From the cell containing the given text, extract its center point as [x, y] coordinate. 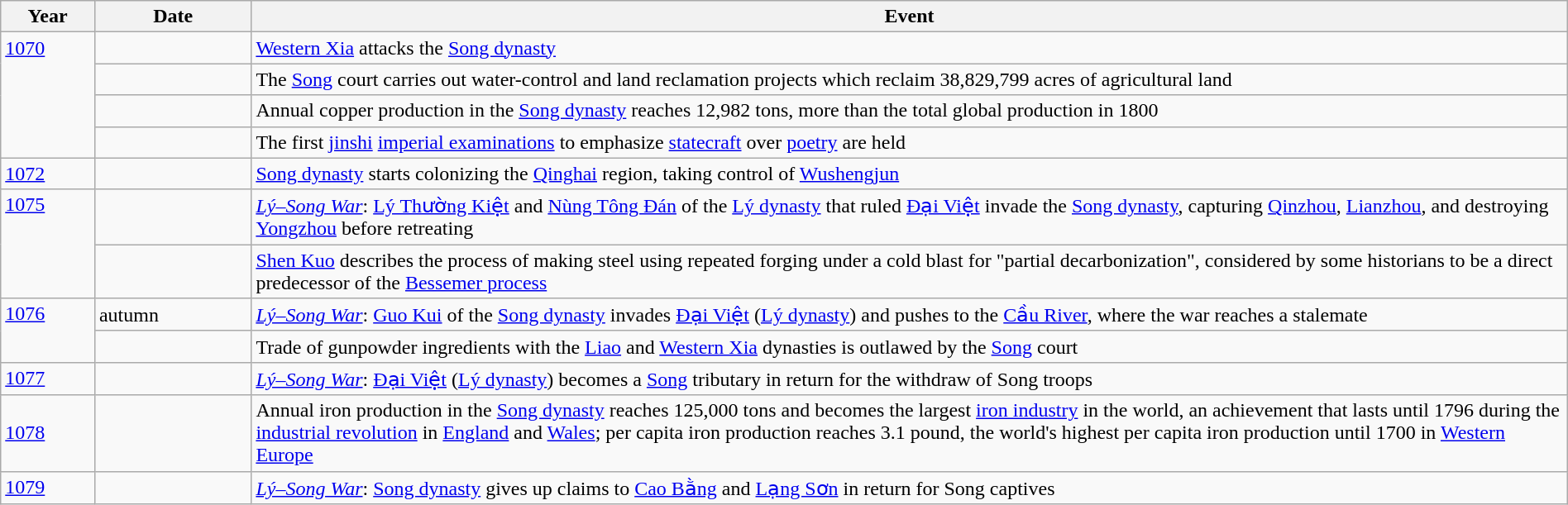
Annual copper production in the Song dynasty reaches 12,982 tons, more than the total global production in 1800 [910, 111]
1075 [48, 244]
1072 [48, 174]
Western Xia attacks the Song dynasty [910, 48]
1078 [48, 433]
The Song court carries out water-control and land reclamation projects which reclaim 38,829,799 acres of agricultural land [910, 79]
The first jinshi imperial examinations to emphasize statecraft over poetry are held [910, 142]
1079 [48, 488]
Lý–Song War: Song dynasty gives up claims to Cao Bằng and Lạng Sơn in return for Song captives [910, 488]
1077 [48, 379]
Event [910, 17]
Song dynasty starts colonizing the Qinghai region, taking control of Wushengjun [910, 174]
1076 [48, 331]
1070 [48, 95]
Lý–Song War: Guo Kui of the Song dynasty invades Đại Việt (Lý dynasty) and pushes to the Cầu River, where the war reaches a stalemate [910, 315]
Lý–Song War: Đại Việt (Lý dynasty) becomes a Song tributary in return for the withdraw of Song troops [910, 379]
Trade of gunpowder ingredients with the Liao and Western Xia dynasties is outlawed by the Song court [910, 346]
Year [48, 17]
autumn [172, 315]
Date [172, 17]
